Return [X, Y] of the center of cell containing provided text 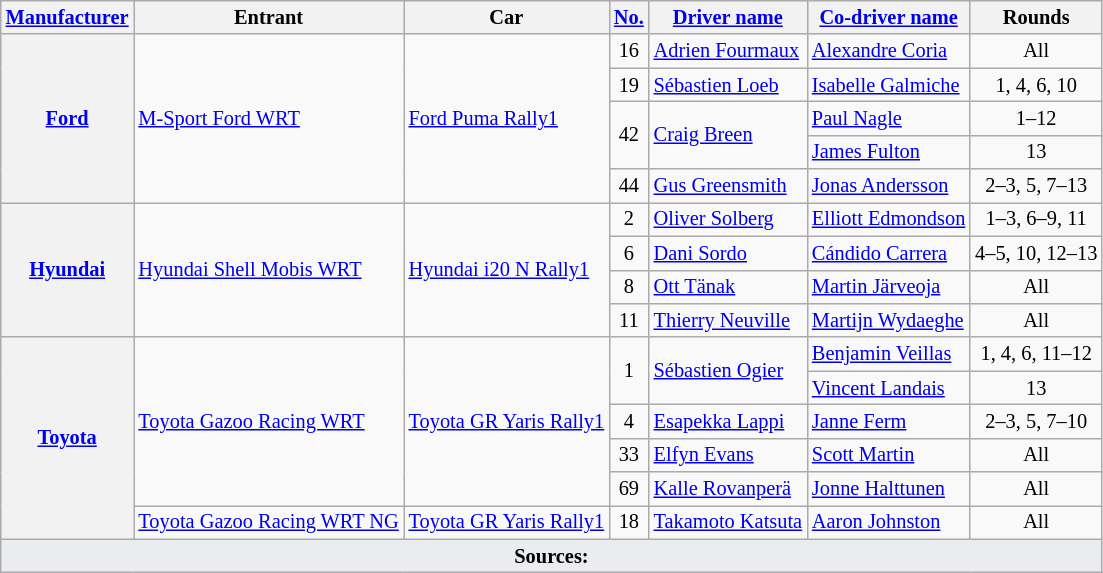
Ott Tänak [728, 287]
33 [629, 455]
Adrien Fourmaux [728, 51]
Ford [68, 118]
19 [629, 85]
2–3, 5, 7–10 [1036, 421]
Aaron Johnston [888, 522]
No. [629, 17]
Jonas Andersson [888, 186]
Hyundai Shell Mobis WRT [269, 270]
Hyundai [68, 270]
Benjamin Veillas [888, 354]
Hyundai i20 N Rally1 [506, 270]
Toyota Gazoo Racing WRT [269, 421]
11 [629, 320]
Sources: [552, 556]
Elliott Edmondson [888, 219]
Entrant [269, 17]
69 [629, 489]
6 [629, 253]
Sébastien Loeb [728, 85]
Kalle Rovanperä [728, 489]
Martijn Wydaeghe [888, 320]
Elfyn Evans [728, 455]
4 [629, 421]
M-Sport Ford WRT [269, 118]
Gus Greensmith [728, 186]
1 [629, 370]
44 [629, 186]
Toyota Gazoo Racing WRT NG [269, 522]
1, 4, 6, 10 [1036, 85]
Thierry Neuville [728, 320]
Isabelle Galmiche [888, 85]
Oliver Solberg [728, 219]
Driver name [728, 17]
Dani Sordo [728, 253]
Sébastien Ogier [728, 370]
Paul Nagle [888, 118]
Jonne Halttunen [888, 489]
18 [629, 522]
Co-driver name [888, 17]
Toyota [68, 438]
Esapekka Lappi [728, 421]
Rounds [1036, 17]
Martin Järveoja [888, 287]
Car [506, 17]
Ford Puma Rally1 [506, 118]
Manufacturer [68, 17]
1, 4, 6, 11–12 [1036, 354]
Cándido Carrera [888, 253]
2 [629, 219]
Craig Breen [728, 134]
42 [629, 134]
16 [629, 51]
4–5, 10, 12–13 [1036, 253]
1–12 [1036, 118]
2–3, 5, 7–13 [1036, 186]
Scott Martin [888, 455]
James Fulton [888, 152]
Vincent Landais [888, 388]
8 [629, 287]
1–3, 6–9, 11 [1036, 219]
Janne Ferm [888, 421]
Takamoto Katsuta [728, 522]
Alexandre Coria [888, 51]
